Locate the cell with the specified text and output its (X, Y) center coordinate. 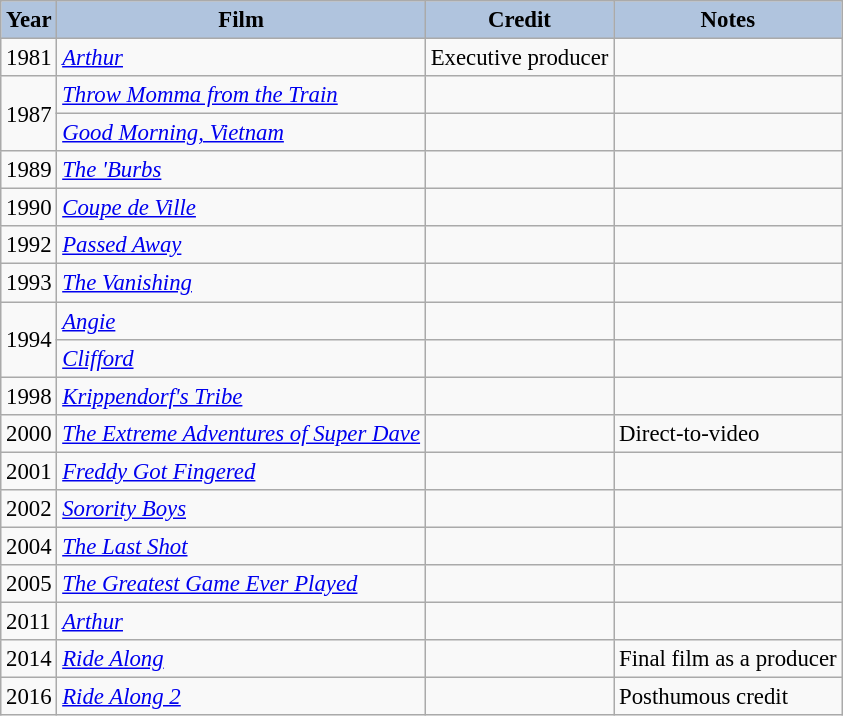
1989 (29, 170)
1993 (29, 283)
The Extreme Adventures of Super Dave (241, 433)
Notes (728, 20)
Ride Along (241, 659)
2001 (29, 471)
Krippendorf's Tribe (241, 396)
The Last Shot (241, 546)
Coupe de Ville (241, 208)
The Greatest Game Ever Played (241, 584)
Credit (519, 20)
Posthumous credit (728, 697)
2004 (29, 546)
Year (29, 20)
Passed Away (241, 245)
1994 (29, 340)
Film (241, 20)
1981 (29, 58)
The 'Burbs (241, 170)
2000 (29, 433)
Angie (241, 321)
Clifford (241, 358)
1992 (29, 245)
Sorority Boys (241, 509)
2016 (29, 697)
Executive producer (519, 58)
1990 (29, 208)
1998 (29, 396)
2005 (29, 584)
2002 (29, 509)
Good Morning, Vietnam (241, 133)
The Vanishing (241, 283)
2014 (29, 659)
1987 (29, 114)
Final film as a producer (728, 659)
Freddy Got Fingered (241, 471)
Direct-to-video (728, 433)
Ride Along 2 (241, 697)
2011 (29, 621)
Throw Momma from the Train (241, 95)
